Find where the given text appears and provide that cell's center as (X, Y) coordinate. 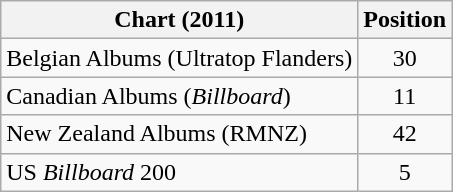
New Zealand Albums (RMNZ) (180, 134)
Chart (2011) (180, 20)
42 (405, 134)
30 (405, 58)
Belgian Albums (Ultratop Flanders) (180, 58)
US Billboard 200 (180, 172)
5 (405, 172)
11 (405, 96)
Canadian Albums (Billboard) (180, 96)
Position (405, 20)
